Scan for the cell matching the given text and deliver its (x, y) coordinate at center. 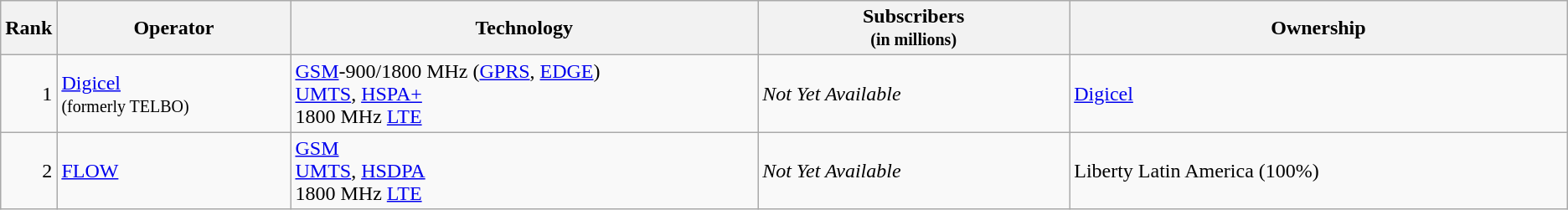
FLOW (174, 171)
1 (28, 94)
Ownership (1318, 28)
Liberty Latin America (100%) (1318, 171)
Digicel (1318, 94)
Technology (524, 28)
Rank (28, 28)
2 (28, 171)
GSM-900/1800 MHz (GPRS, EDGE)UMTS, HSPA+1800 MHz LTE (524, 94)
Subscribers(in millions) (914, 28)
Digicel(formerly TELBO) (174, 94)
GSMUMTS, HSDPA1800 MHz LTE (524, 171)
Operator (174, 28)
